Extract the [X, Y] coordinate from the center of the cell holding the provided text.  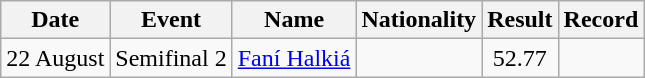
Nationality [419, 20]
Date [56, 20]
Record [601, 20]
Faní Halkiá [294, 58]
Result [520, 20]
52.77 [520, 58]
Semifinal 2 [171, 58]
22 August [56, 58]
Event [171, 20]
Name [294, 20]
